Return [x, y] of the center of cell containing provided text 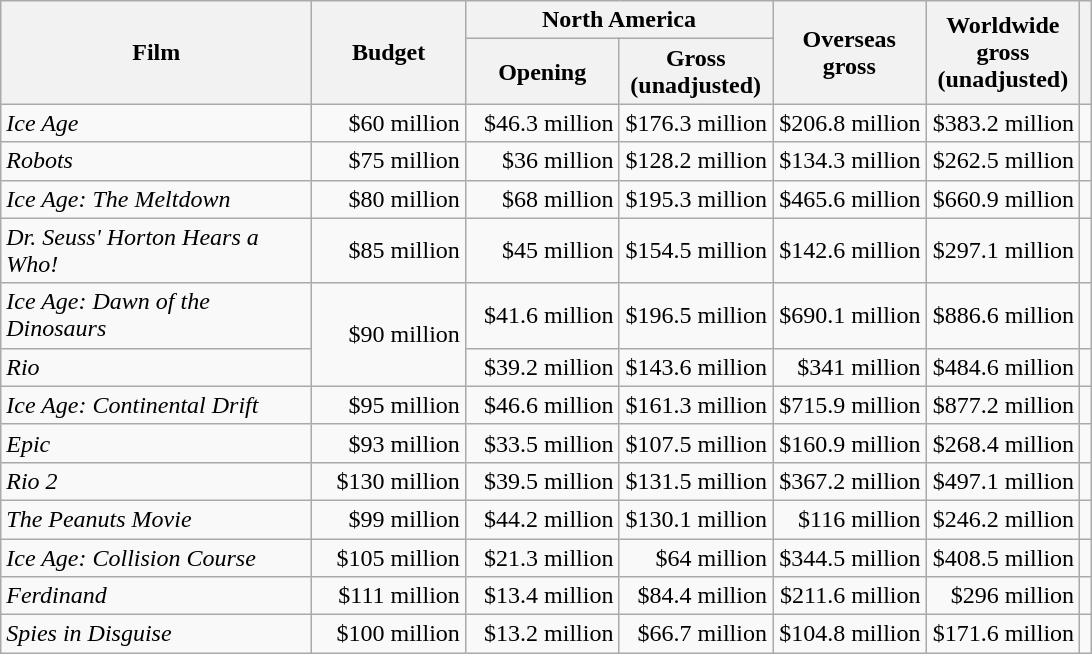
Dr. Seuss' Horton Hears a Who! [156, 250]
$211.6 million [849, 596]
$408.5 million [1003, 557]
$196.5 million [696, 316]
Film [156, 52]
$131.5 million [696, 481]
$130 million [389, 481]
$143.6 million [696, 367]
Budget [389, 52]
$130.1 million [696, 519]
$128.2 million [696, 161]
$660.9 million [1003, 199]
$99 million [389, 519]
$134.3 million [849, 161]
The Peanuts Movie [156, 519]
$13.4 million [542, 596]
$75 million [389, 161]
$46.3 million [542, 123]
$100 million [389, 634]
Rio 2 [156, 481]
$296 million [1003, 596]
$93 million [389, 443]
$41.6 million [542, 316]
$21.3 million [542, 557]
$383.2 million [1003, 123]
$39.5 million [542, 481]
$111 million [389, 596]
$344.5 million [849, 557]
$95 million [389, 405]
Spies in Disguise [156, 634]
Epic [156, 443]
$690.1 million [849, 316]
$33.5 million [542, 443]
$154.5 million [696, 250]
$64 million [696, 557]
$44.2 million [542, 519]
Robots [156, 161]
$367.2 million [849, 481]
$13.2 million [542, 634]
$171.6 million [1003, 634]
$84.4 million [696, 596]
Gross (unadjusted) [696, 72]
$107.5 million [696, 443]
$36 million [542, 161]
$297.1 million [1003, 250]
$104.8 million [849, 634]
$484.6 million [1003, 367]
Rio [156, 367]
$116 million [849, 519]
$39.2 million [542, 367]
$60 million [389, 123]
$45 million [542, 250]
$715.9 million [849, 405]
Ice Age: Dawn of the Dinosaurs [156, 316]
North America [618, 20]
$161.3 million [696, 405]
$206.8 million [849, 123]
$46.6 million [542, 405]
$262.5 million [1003, 161]
$465.6 million [849, 199]
$268.4 million [1003, 443]
$176.3 million [696, 123]
$85 million [389, 250]
Ferdinand [156, 596]
$246.2 million [1003, 519]
Ice Age [156, 123]
$142.6 million [849, 250]
Worldwide gross(unadjusted) [1003, 52]
$160.9 million [849, 443]
Overseas gross [849, 52]
Ice Age: Collision Course [156, 557]
$195.3 million [696, 199]
Ice Age: The Meltdown [156, 199]
$66.7 million [696, 634]
$886.6 million [1003, 316]
$877.2 million [1003, 405]
Opening [542, 72]
$80 million [389, 199]
$68 million [542, 199]
$341 million [849, 367]
$497.1 million [1003, 481]
$105 million [389, 557]
Ice Age: Continental Drift [156, 405]
$90 million [389, 334]
